Find where the given text appears and provide that cell's center as (x, y) coordinate. 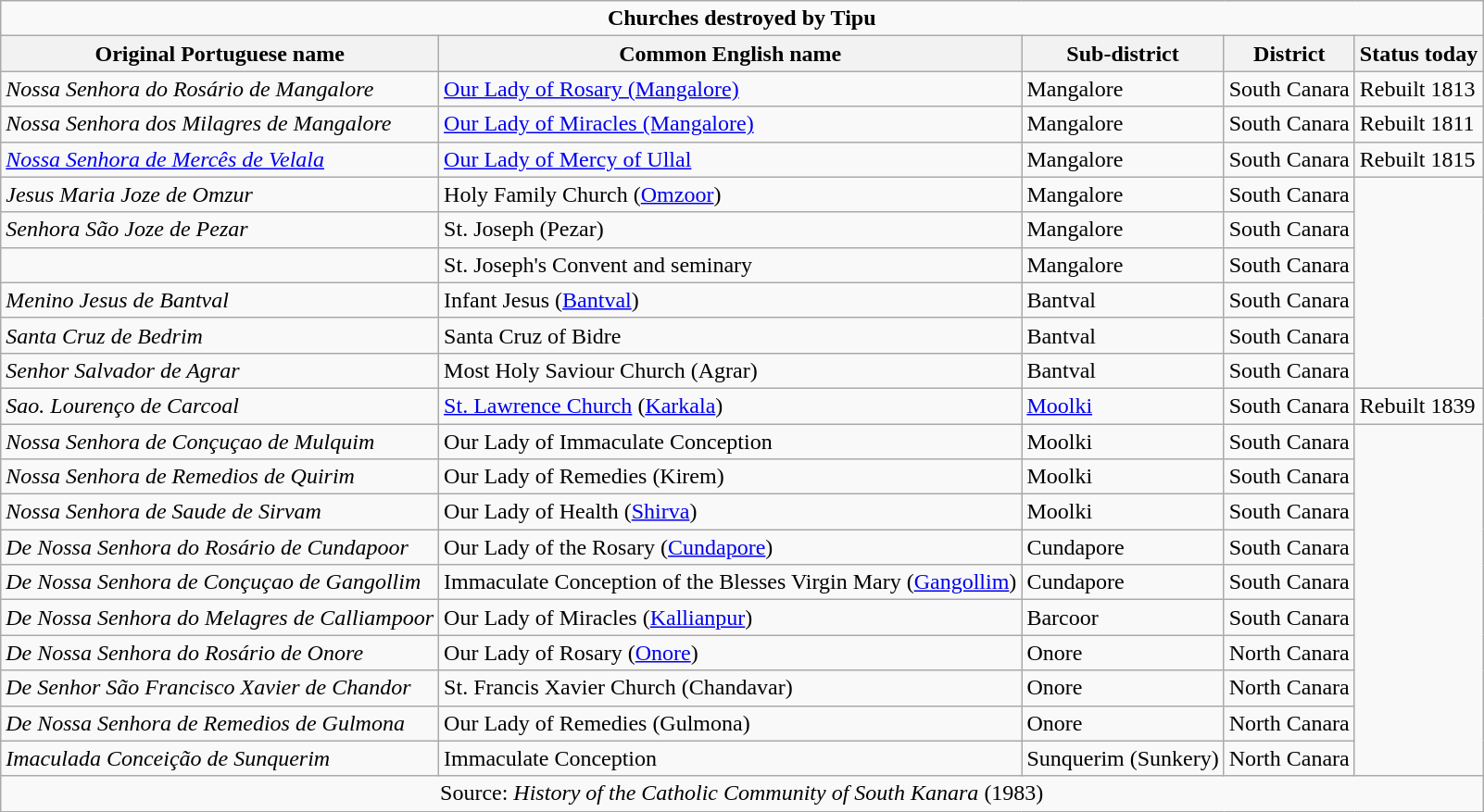
Rebuilt 1811 (1418, 124)
Barcoor (1123, 618)
Santa Cruz de Bedrim (220, 335)
De Nossa Senhora do Rosário de Onore (220, 653)
Nossa Senhora de Mercês de Velala (220, 159)
Churches destroyed by Tipu (742, 19)
Common English name (730, 54)
St. Lawrence Church (Karkala) (730, 406)
St. Joseph (Pezar) (730, 230)
Most Holy Saviour Church (Agrar) (730, 370)
Imaculada Conceição de Sunquerim (220, 758)
De Senhor São Francisco Xavier de Chandor (220, 688)
Jesus Maria Joze de Omzur (220, 194)
Santa Cruz of Bidre (730, 335)
Rebuilt 1815 (1418, 159)
De Nossa Senhora de Remedios de Gulmona (220, 723)
Our Lady of Health (Shirva) (730, 512)
Infant Jesus (Bantval) (730, 300)
Immaculate Conception (730, 758)
Nossa Senhora do Rosário de Mangalore (220, 89)
Senhor Salvador de Agrar (220, 370)
De Nossa Senhora do Melagres de Calliampoor (220, 618)
Nossa Senhora de Saude de Sirvam (220, 512)
Original Portuguese name (220, 54)
Our Lady of Miracles (Mangalore) (730, 124)
Sao. Lourenço de Carcoal (220, 406)
Our Lady of Remedies (Kirem) (730, 477)
Immaculate Conception of the Blesses Virgin Mary (Gangollim) (730, 582)
Our Lady of Immaculate Conception (730, 442)
Our Lady of the Rosary (Cundapore) (730, 547)
Our Lady of Remedies (Gulmona) (730, 723)
Sunquerim (Sunkery) (1123, 758)
Nossa Senhora dos Milagres de Mangalore (220, 124)
Status today (1418, 54)
St. Francis Xavier Church (Chandavar) (730, 688)
Sub-district (1123, 54)
District (1289, 54)
De Nossa Senhora do Rosário de Cundapoor (220, 547)
Nossa Senhora de Remedios de Quirim (220, 477)
Source: History of the Catholic Community of South Kanara (1983) (742, 793)
Our Lady of Rosary (Onore) (730, 653)
Nossa Senhora de Conçuçao de Mulquim (220, 442)
Menino Jesus de Bantval (220, 300)
De Nossa Senhora de Conçuçao de Gangollim (220, 582)
Rebuilt 1839 (1418, 406)
Senhora São Joze de Pezar (220, 230)
Rebuilt 1813 (1418, 89)
Our Lady of Mercy of Ullal (730, 159)
Holy Family Church (Omzoor) (730, 194)
St. Joseph's Convent and seminary (730, 265)
Our Lady of Rosary (Mangalore) (730, 89)
Our Lady of Miracles (Kallianpur) (730, 618)
